Determine the (x, y) coordinate at the center of the cell enclosing the given text.  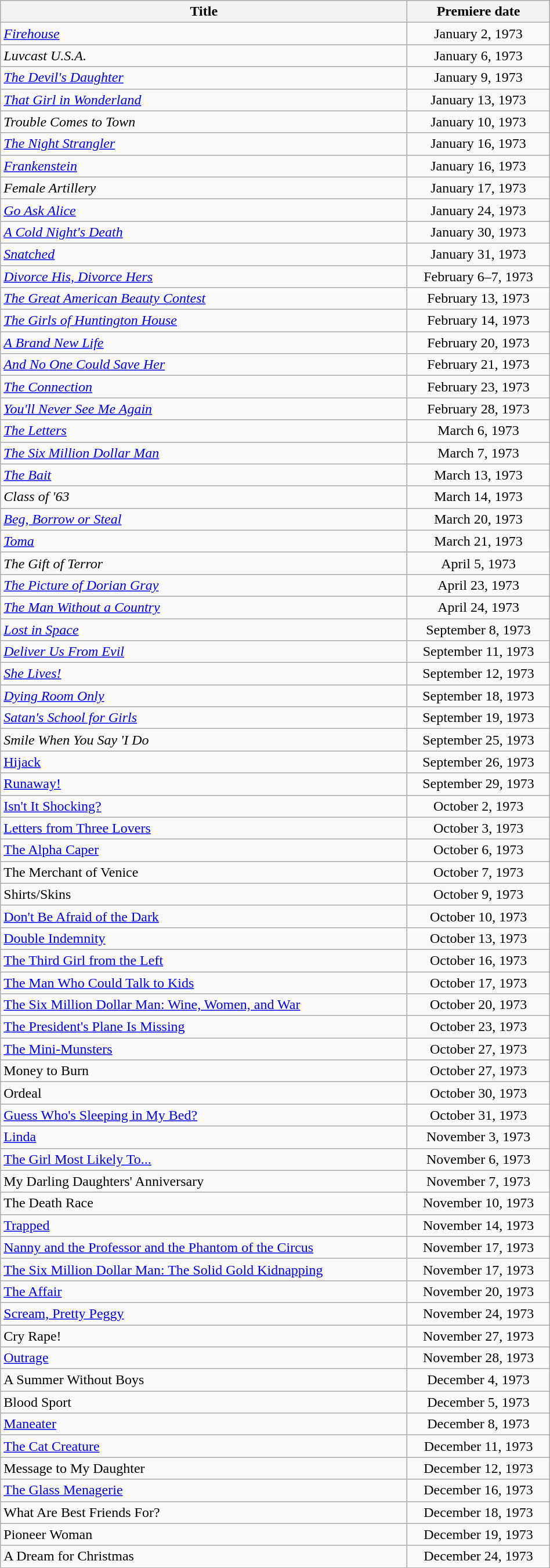
November 14, 1973 (478, 1225)
February 14, 1973 (478, 321)
A Brand New Life (204, 343)
The Alpha Caper (204, 850)
Double Indemnity (204, 938)
January 10, 1973 (478, 122)
November 20, 1973 (478, 1291)
December 12, 1973 (478, 1468)
Isn't It Shocking? (204, 806)
Snatched (204, 254)
September 8, 1973 (478, 629)
The Man Who Could Talk to Kids (204, 983)
November 10, 1973 (478, 1203)
Premiere date (478, 12)
Scream, Pretty Peggy (204, 1313)
Frankenstein (204, 166)
Divorce His, Divorce Hers (204, 277)
The Affair (204, 1291)
September 19, 1973 (478, 718)
Female Artillery (204, 188)
October 2, 1973 (478, 806)
March 20, 1973 (478, 519)
February 13, 1973 (478, 299)
My Darling Daughters' Anniversary (204, 1181)
Ordeal (204, 1093)
The Great American Beauty Contest (204, 299)
The Merchant of Venice (204, 872)
That Girl in Wonderland (204, 100)
November 3, 1973 (478, 1137)
March 13, 1973 (478, 475)
October 23, 1973 (478, 1027)
Class of '63 (204, 497)
Outrage (204, 1358)
The Death Race (204, 1203)
November 27, 1973 (478, 1335)
Trouble Comes to Town (204, 122)
February 23, 1973 (478, 387)
April 24, 1973 (478, 607)
Beg, Borrow or Steal (204, 519)
Shirts/Skins (204, 894)
The Man Without a Country (204, 607)
Pioneer Woman (204, 1534)
The Six Million Dollar Man (204, 453)
The Six Million Dollar Man: The Solid Gold Kidnapping (204, 1269)
September 26, 1973 (478, 762)
February 20, 1973 (478, 343)
January 9, 1973 (478, 78)
October 17, 1973 (478, 983)
December 18, 1973 (478, 1512)
Toma (204, 541)
Satan's School for Girls (204, 718)
September 18, 1973 (478, 696)
Smile When You Say 'I Do (204, 740)
Linda (204, 1137)
October 31, 1973 (478, 1115)
February 28, 1973 (478, 409)
October 16, 1973 (478, 960)
The Girls of Huntington House (204, 321)
October 13, 1973 (478, 938)
The Picture of Dorian Gray (204, 585)
January 2, 1973 (478, 34)
October 30, 1973 (478, 1093)
A Cold Night's Death (204, 232)
The Gift of Terror (204, 563)
Money to Burn (204, 1071)
Message to My Daughter (204, 1468)
Deliver Us From Evil (204, 652)
Trapped (204, 1225)
The Letters (204, 431)
September 11, 1973 (478, 652)
Lost in Space (204, 629)
Luvcast U.S.A. (204, 56)
The Glass Menagerie (204, 1490)
March 21, 1973 (478, 541)
April 5, 1973 (478, 563)
December 4, 1973 (478, 1380)
October 10, 1973 (478, 916)
October 20, 1973 (478, 1005)
February 21, 1973 (478, 365)
October 7, 1973 (478, 872)
Hijack (204, 762)
November 24, 1973 (478, 1313)
October 6, 1973 (478, 850)
Title (204, 12)
September 29, 1973 (478, 784)
March 14, 1973 (478, 497)
January 30, 1973 (478, 232)
September 25, 1973 (478, 740)
The Cat Creature (204, 1446)
Runaway! (204, 784)
December 19, 1973 (478, 1534)
Cry Rape! (204, 1335)
November 28, 1973 (478, 1358)
March 6, 1973 (478, 431)
November 7, 1973 (478, 1181)
The Third Girl from the Left (204, 960)
Go Ask Alice (204, 210)
Guess Who's Sleeping in My Bed? (204, 1115)
The Devil's Daughter (204, 78)
December 5, 1973 (478, 1402)
The Mini-Munsters (204, 1049)
December 16, 1973 (478, 1490)
The Bait (204, 475)
November 6, 1973 (478, 1159)
Maneater (204, 1424)
January 6, 1973 (478, 56)
Dying Room Only (204, 696)
April 23, 1973 (478, 585)
March 7, 1973 (478, 453)
And No One Could Save Her (204, 365)
January 31, 1973 (478, 254)
She Lives! (204, 674)
What Are Best Friends For? (204, 1512)
February 6–7, 1973 (478, 277)
The Night Strangler (204, 144)
Letters from Three Lovers (204, 828)
A Summer Without Boys (204, 1380)
Nanny and the Professor and the Phantom of the Circus (204, 1247)
The Connection (204, 387)
October 3, 1973 (478, 828)
Blood Sport (204, 1402)
Firehouse (204, 34)
The President's Plane Is Missing (204, 1027)
The Girl Most Likely To... (204, 1159)
December 24, 1973 (478, 1556)
January 24, 1973 (478, 210)
October 9, 1973 (478, 894)
December 11, 1973 (478, 1446)
December 8, 1973 (478, 1424)
You'll Never See Me Again (204, 409)
January 17, 1973 (478, 188)
January 13, 1973 (478, 100)
September 12, 1973 (478, 674)
Don't Be Afraid of the Dark (204, 916)
A Dream for Christmas (204, 1556)
The Six Million Dollar Man: Wine, Women, and War (204, 1005)
